Return (x, y) of the center of cell containing provided text 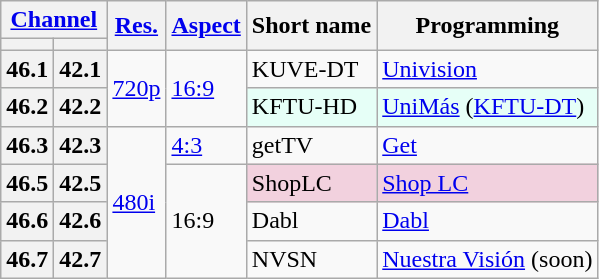
46.5 (28, 183)
Programming (488, 26)
46.7 (28, 259)
Shop LC (488, 183)
Channel (54, 20)
42.1 (80, 69)
Res. (136, 26)
42.3 (80, 145)
Aspect (206, 26)
46.3 (28, 145)
46.2 (28, 107)
getTV (311, 145)
46.1 (28, 69)
KFTU-HD (311, 107)
Univision (488, 69)
46.6 (28, 221)
UniMás (KFTU-DT) (488, 107)
4:3 (206, 145)
Short name (311, 26)
NVSN (311, 259)
42.7 (80, 259)
Get (488, 145)
42.5 (80, 183)
480i (136, 202)
ShopLC (311, 183)
42.2 (80, 107)
720p (136, 88)
42.6 (80, 221)
KUVE-DT (311, 69)
Nuestra Visión (soon) (488, 259)
